From the cell containing the given text, extract its center point as (X, Y) coordinate. 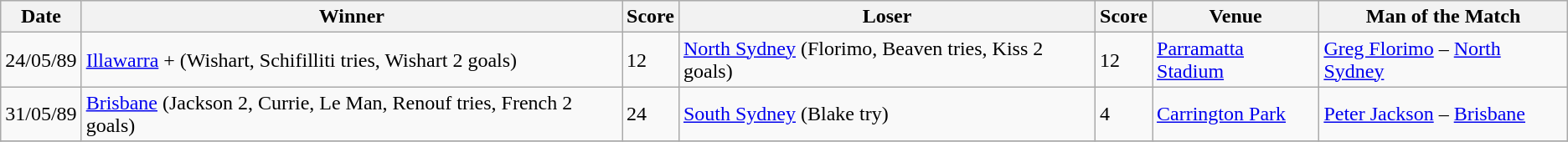
Carrington Park (1236, 114)
Venue (1236, 17)
24 (651, 114)
Man of the Match (1443, 17)
Illawarra + (Wishart, Schifilliti tries, Wishart 2 goals) (352, 60)
Winner (352, 17)
Brisbane (Jackson 2, Currie, Le Man, Renouf tries, French 2 goals) (352, 114)
Greg Florimo – North Sydney (1443, 60)
24/05/89 (41, 60)
Parramatta Stadium (1236, 60)
Date (41, 17)
South Sydney (Blake try) (886, 114)
4 (1124, 114)
Peter Jackson – Brisbane (1443, 114)
Loser (886, 17)
31/05/89 (41, 114)
North Sydney (Florimo, Beaven tries, Kiss 2 goals) (886, 60)
